Determine the [X, Y] coordinate at the center of the cell enclosing the given text.  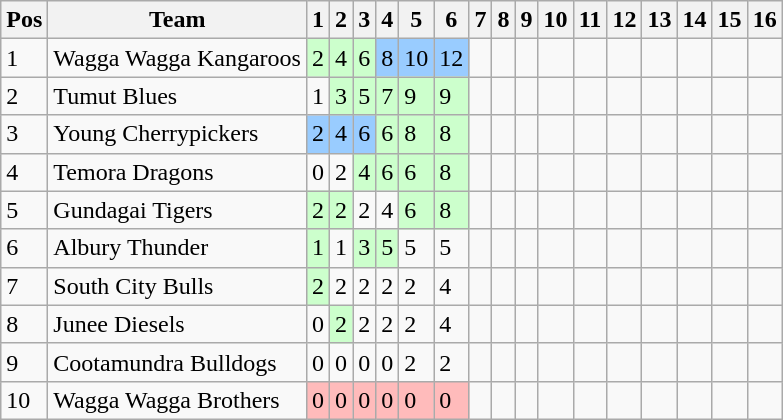
Junee Diesels [178, 324]
Team [178, 20]
Albury Thunder [178, 248]
Cootamundra Bulldogs [178, 362]
Wagga Wagga Brothers [178, 400]
Tumut Blues [178, 96]
14 [694, 20]
Temora Dragons [178, 172]
15 [730, 20]
13 [660, 20]
Pos [24, 20]
Gundagai Tigers [178, 210]
South City Bulls [178, 286]
Young Cherrypickers [178, 134]
11 [590, 20]
Wagga Wagga Kangaroos [178, 58]
16 [764, 20]
